Capture the cell that displays the provided text and extract its [X, Y] central coordinate. 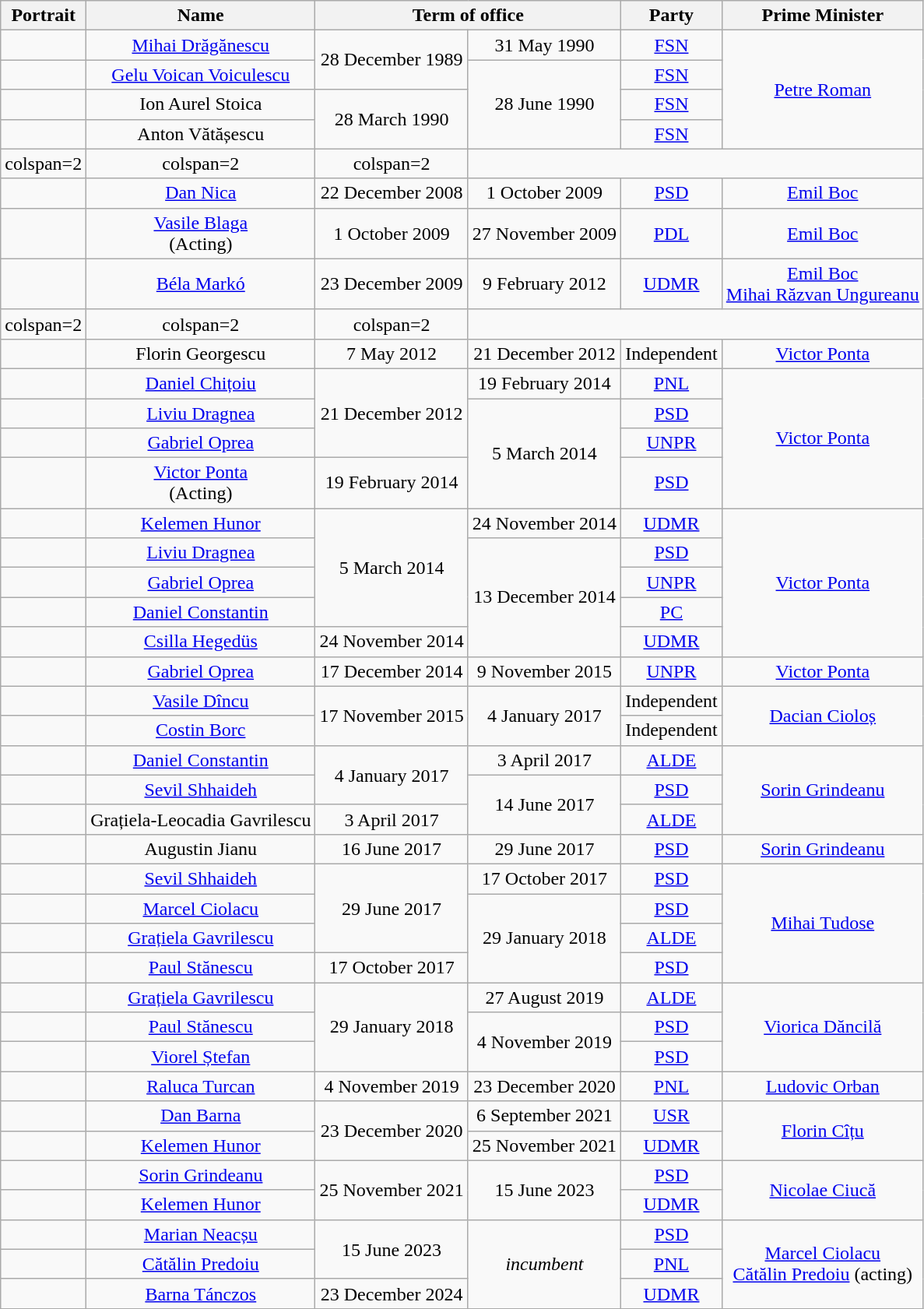
Florin Cîțu [822, 1131]
Marcel Ciolacu [201, 909]
Ion Aurel Stoica [201, 104]
31 May 1990 [544, 45]
Vasile Blaga(Acting) [201, 234]
28 June 1990 [544, 104]
Costin Borc [201, 730]
Marcel CiolacuCătălin Predoiu (acting) [822, 1264]
Name [201, 16]
Dan Barna [201, 1116]
incumbent [544, 1264]
Nicolae Ciucă [822, 1190]
Term of office [469, 16]
Dacian Cioloș [822, 716]
23 December 2024 [392, 1293]
13 December 2014 [544, 597]
Victor Ponta(Acting) [201, 483]
Raluca Turcan [201, 1086]
Gelu Voican Voiculescu [201, 75]
Augustin Jianu [201, 849]
Daniel Chițoiu [201, 383]
17 November 2015 [392, 716]
27 August 2019 [544, 998]
Béla Markó [201, 283]
PC [672, 612]
28 March 1990 [392, 119]
Grațiela-Leocadia Gavrilescu [201, 819]
Petre Roman [822, 90]
Florin Georgescu [201, 354]
16 June 2017 [392, 849]
7 May 2012 [392, 354]
Viorel Ștefan [201, 1057]
Party [672, 16]
Viorica Dăncilă [822, 1027]
27 November 2009 [544, 234]
9 February 2012 [544, 283]
14 June 2017 [544, 804]
22 December 2008 [392, 193]
23 December 2009 [392, 283]
Dan Nica [201, 193]
Prime Minister [822, 16]
Mihai Tudose [822, 923]
9 November 2015 [544, 671]
Barna Tánczos [201, 1293]
USR [672, 1116]
Ludovic Orban [822, 1086]
Csilla Hegedüs [201, 642]
Marian Neacșu [201, 1234]
Cătălin Predoiu [201, 1264]
Anton Vătășescu [201, 134]
Portrait [44, 16]
Vasile Dîncu [201, 701]
17 December 2014 [392, 671]
28 December 1989 [392, 60]
6 September 2021 [544, 1116]
Emil BocMihai Răzvan Ungureanu [822, 283]
PDL [672, 234]
Mihai Drăgănescu [201, 45]
